Detect which cell encompasses the target text, then output its (x, y) center coordinate. 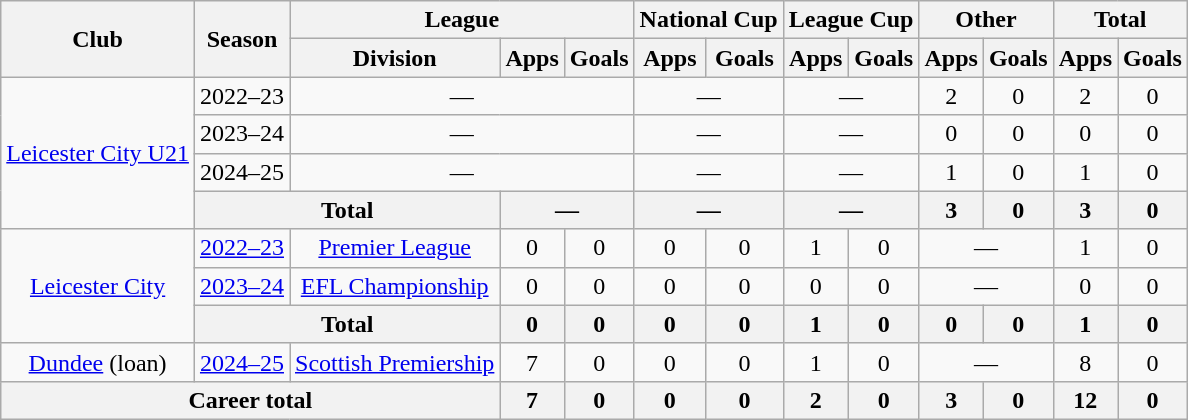
8 (1085, 362)
Club (98, 39)
Dundee (loan) (98, 362)
Premier League (395, 248)
Career total (250, 400)
12 (1085, 400)
Season (242, 39)
Leicester City (98, 286)
League Cup (851, 20)
EFL Championship (395, 286)
Leicester City U21 (98, 153)
Other (986, 20)
Division (395, 58)
League (462, 20)
Scottish Premiership (395, 362)
National Cup (708, 20)
